Pinpoint the cell where the given text exists, returning its (x, y) midpoint coordinate. 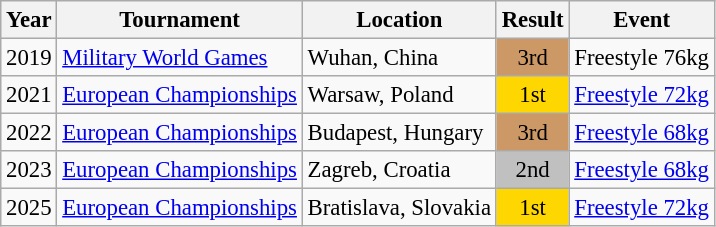
2022 (29, 133)
Result (532, 20)
Location (399, 20)
Year (29, 20)
Warsaw, Poland (399, 95)
Bratislava, Slovakia (399, 208)
Budapest, Hungary (399, 133)
2025 (29, 208)
Military World Games (180, 58)
Wuhan, China (399, 58)
Zagreb, Croatia (399, 170)
Freestyle 76kg (642, 58)
2023 (29, 170)
2019 (29, 58)
Tournament (180, 20)
2021 (29, 95)
Event (642, 20)
2nd (532, 170)
